Capture the cell that displays the provided text and extract its [X, Y] central coordinate. 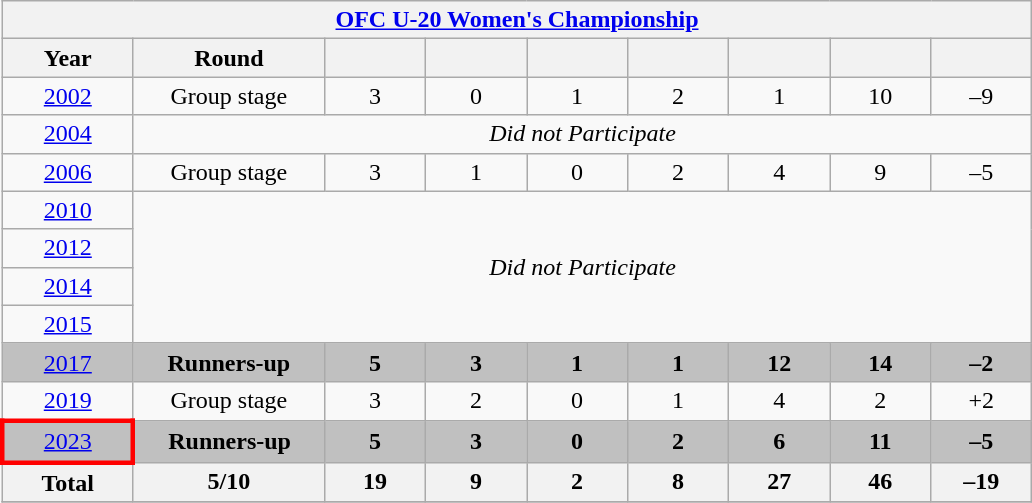
8 [678, 482]
+2 [982, 401]
–19 [982, 482]
–9 [982, 96]
19 [374, 482]
2017 [68, 362]
Year [68, 58]
Total [68, 482]
11 [880, 442]
2012 [68, 248]
2014 [68, 286]
2015 [68, 324]
5/10 [228, 482]
2023 [68, 442]
2019 [68, 401]
2002 [68, 96]
2006 [68, 172]
14 [880, 362]
2004 [68, 134]
12 [780, 362]
Round [228, 58]
–2 [982, 362]
10 [880, 96]
27 [780, 482]
6 [780, 442]
46 [880, 482]
OFC U-20 Women's Championship [517, 20]
2010 [68, 210]
